Extract the [x, y] coordinate from the center of the cell holding the provided text.  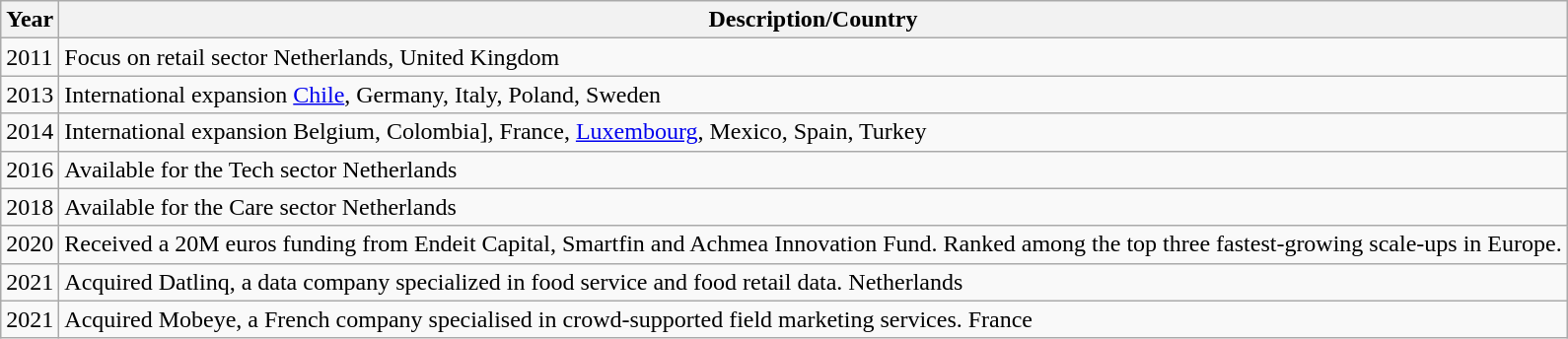
Focus on retail sector Netherlands, United Kingdom [813, 57]
2016 [30, 169]
2018 [30, 207]
International expansion Chile, Germany, Italy, Poland, Sweden [813, 95]
2014 [30, 132]
Acquired Datlinq, a data company specialized in food service and food retail data. Netherlands [813, 282]
Year [30, 20]
2013 [30, 95]
International expansion Belgium, Colombia], France, Luxembourg, Mexico, Spain, Turkey [813, 132]
Available for the Care sector Netherlands [813, 207]
Description/Country [813, 20]
Acquired Mobeye, a French company specialised in crowd-supported field marketing services. France [813, 319]
Available for the Tech sector Netherlands [813, 169]
2020 [30, 244]
2011 [30, 57]
